Find where the given text appears and provide that cell's center as (X, Y) coordinate. 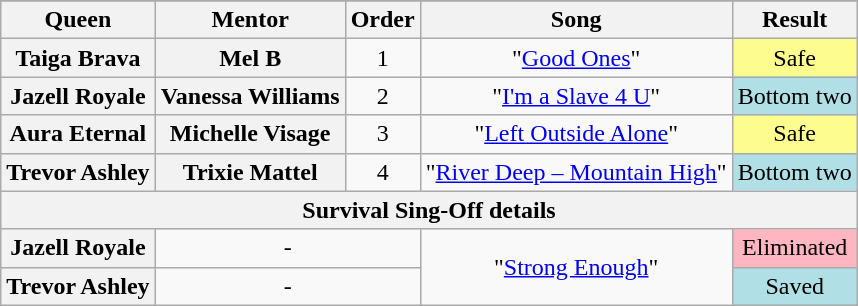
Taiga Brava (78, 58)
Survival Sing-Off details (429, 210)
Saved (794, 286)
Trixie Mattel (250, 172)
Aura Eternal (78, 134)
2 (382, 96)
"I'm a Slave 4 U" (576, 96)
Result (794, 20)
"Left Outside Alone" (576, 134)
Order (382, 20)
Mel B (250, 58)
Mentor (250, 20)
"Strong Enough" (576, 267)
Michelle Visage (250, 134)
1 (382, 58)
Eliminated (794, 248)
"River Deep – Mountain High" (576, 172)
Song (576, 20)
"Good Ones" (576, 58)
Queen (78, 20)
4 (382, 172)
3 (382, 134)
Vanessa Williams (250, 96)
